Return the (X, Y) coordinate for the center point of the cell that contains the specified text.  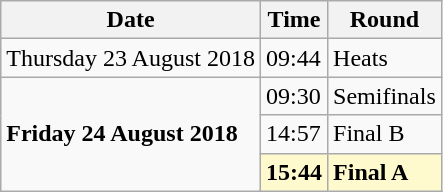
14:57 (294, 134)
Final B (385, 134)
15:44 (294, 172)
Date (131, 20)
09:30 (294, 96)
Thursday 23 August 2018 (131, 58)
Heats (385, 58)
Time (294, 20)
09:44 (294, 58)
Final A (385, 172)
Round (385, 20)
Semifinals (385, 96)
Friday 24 August 2018 (131, 134)
